Find where the given text appears and provide that cell's center as [X, Y] coordinate. 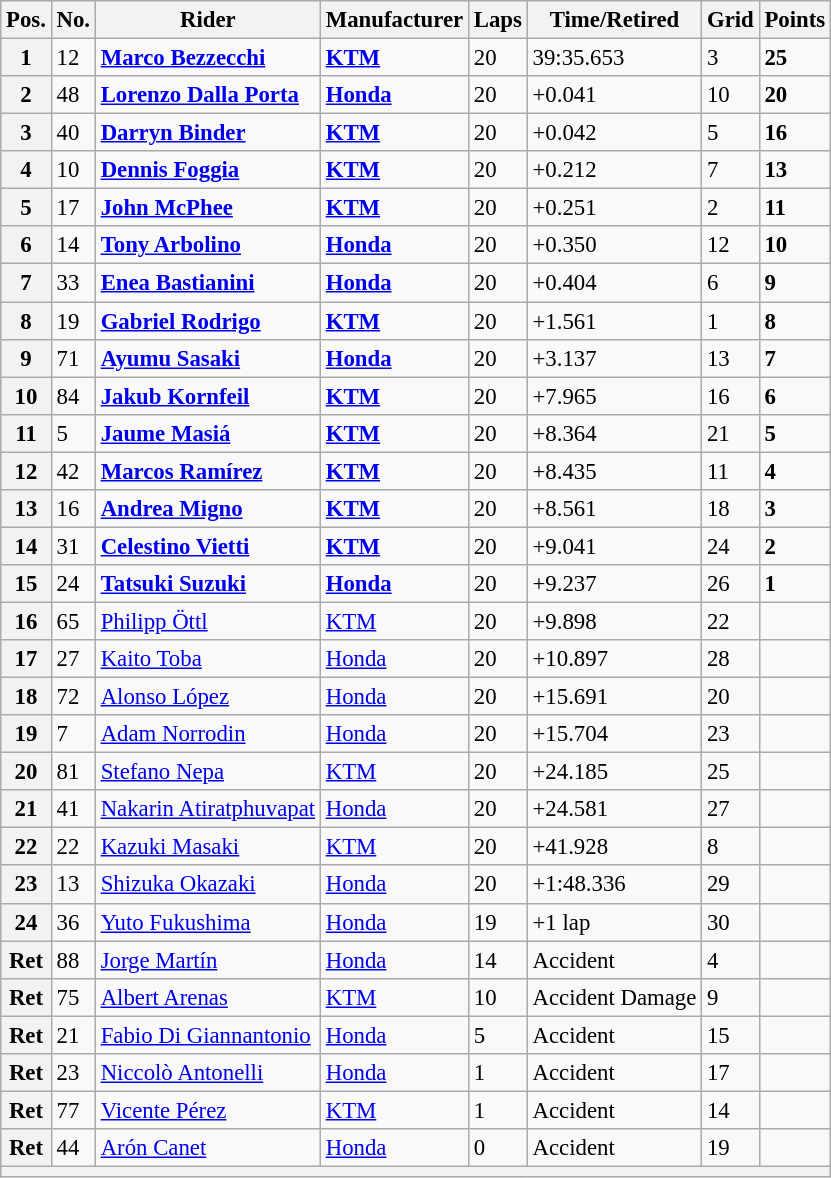
+0.404 [614, 283]
John McPhee [208, 208]
Grid [730, 20]
Jakub Kornfeil [208, 396]
Kaito Toba [208, 659]
Andrea Migno [208, 509]
+15.704 [614, 734]
+3.137 [614, 358]
81 [73, 772]
Laps [498, 20]
84 [73, 396]
Yuto Fukushima [208, 922]
71 [73, 358]
33 [73, 283]
+7.965 [614, 396]
Shizuka Okazaki [208, 885]
Points [794, 20]
Accident Damage [614, 997]
72 [73, 697]
Celestino Vietti [208, 546]
+24.185 [614, 772]
Pos. [26, 20]
No. [73, 20]
48 [73, 95]
+10.897 [614, 659]
+9.237 [614, 584]
Jorge Martín [208, 960]
+1 lap [614, 922]
36 [73, 922]
Tatsuki Suzuki [208, 584]
+0.041 [614, 95]
Gabriel Rodrigo [208, 321]
39:35.653 [614, 58]
+0.212 [614, 170]
Manufacturer [394, 20]
Nakarin Atiratphuvapat [208, 809]
29 [730, 885]
88 [73, 960]
+9.041 [614, 546]
Ayumu Sasaki [208, 358]
Tony Arbolino [208, 245]
30 [730, 922]
31 [73, 546]
+0.251 [614, 208]
Stefano Nepa [208, 772]
Albert Arenas [208, 997]
+24.581 [614, 809]
75 [73, 997]
Alonso López [208, 697]
+9.898 [614, 621]
42 [73, 471]
Vicente Pérez [208, 1110]
+1:48.336 [614, 885]
+15.691 [614, 697]
Lorenzo Dalla Porta [208, 95]
+0.042 [614, 133]
Niccolò Antonelli [208, 1073]
+8.561 [614, 509]
Arón Canet [208, 1148]
40 [73, 133]
+8.435 [614, 471]
+8.364 [614, 433]
Darryn Binder [208, 133]
65 [73, 621]
77 [73, 1110]
+0.350 [614, 245]
Kazuki Masaki [208, 847]
Dennis Foggia [208, 170]
44 [73, 1148]
Rider [208, 20]
28 [730, 659]
Marco Bezzecchi [208, 58]
+41.928 [614, 847]
Adam Norrodin [208, 734]
Time/Retired [614, 20]
0 [498, 1148]
Philipp Öttl [208, 621]
41 [73, 809]
26 [730, 584]
+1.561 [614, 321]
Marcos Ramírez [208, 471]
Fabio Di Giannantonio [208, 1035]
Enea Bastianini [208, 283]
Jaume Masiá [208, 433]
